Detect which cell encompasses the target text, then output its [x, y] center coordinate. 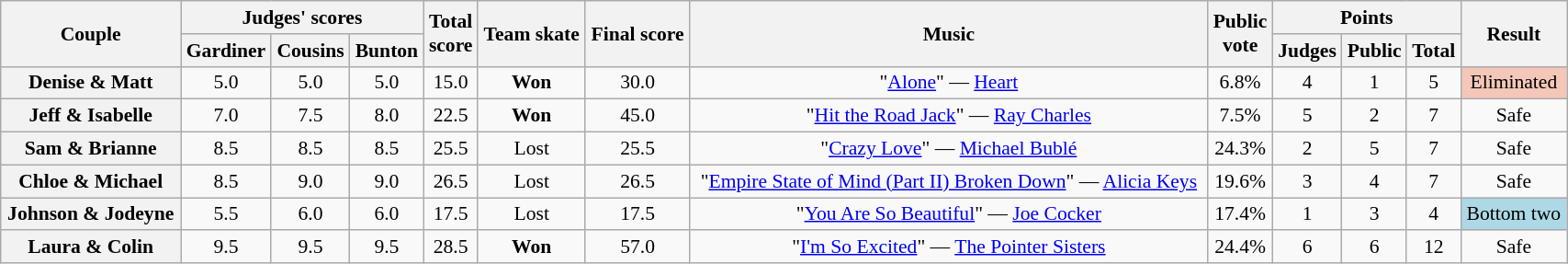
19.6% [1240, 181]
12 [1433, 247]
Publicvote [1240, 33]
Chloe & Michael [91, 181]
24.3% [1240, 149]
7.5% [1240, 116]
Public [1374, 51]
Totalscore [450, 33]
57.0 [637, 247]
"You Are So Beautiful" — Joe Cocker [949, 214]
45.0 [637, 116]
Total [1433, 51]
Jeff & Isabelle [91, 116]
Couple [91, 33]
Sam & Brianne [91, 149]
7.5 [310, 116]
5.5 [226, 214]
15.0 [450, 83]
8.0 [387, 116]
"Empire State of Mind (Part II) Broken Down" — Alicia Keys [949, 181]
22.5 [450, 116]
17.4% [1240, 214]
Team skate [531, 33]
6.8% [1240, 83]
28.5 [450, 247]
Bunton [387, 51]
Denise & Matt [91, 83]
Judges [1306, 51]
Final score [637, 33]
"Crazy Love" — Michael Bublé [949, 149]
Eliminated [1514, 83]
Laura & Colin [91, 247]
Bottom two [1514, 214]
Gardiner [226, 51]
"I'm So Excited" — The Pointer Sisters [949, 247]
Judges' scores [303, 17]
Music [949, 33]
7.0 [226, 116]
30.0 [637, 83]
"Hit the Road Jack" — Ray Charles [949, 116]
Cousins [310, 51]
24.4% [1240, 247]
Points [1367, 17]
Result [1514, 33]
Johnson & Jodeyne [91, 214]
"Alone" — Heart [949, 83]
